Search for the cell housing the specified text and yield its (x, y) center coordinate. 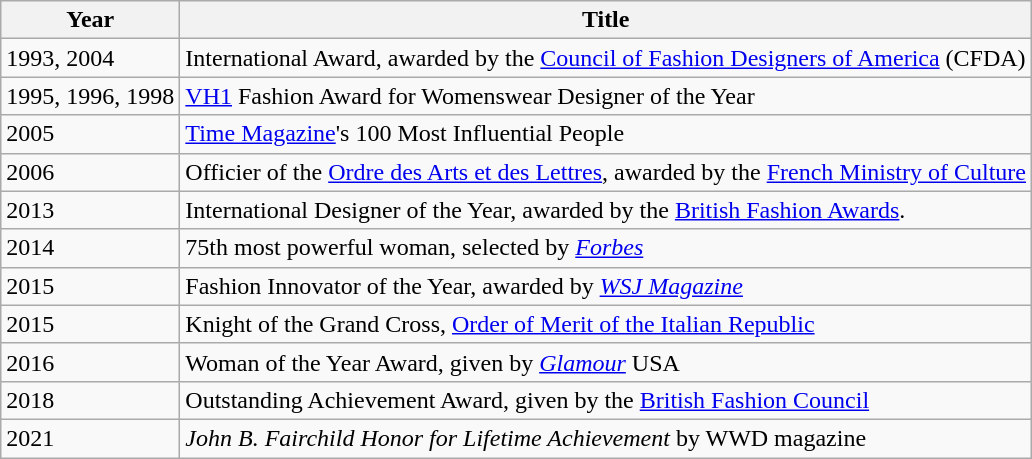
2013 (90, 210)
1993, 2004 (90, 58)
Year (90, 20)
International Award, awarded by the Council of Fashion Designers of America (CFDA) (606, 58)
Outstanding Achievement Award, given by the British Fashion Council (606, 400)
John B. Fairchild Honor for Lifetime Achievement by WWD magazine (606, 438)
Knight of the Grand Cross, Order of Merit of the Italian Republic (606, 324)
2014 (90, 248)
2005 (90, 134)
Woman of the Year Award, given by Glamour USA (606, 362)
2006 (90, 172)
Officier of the Ordre des Arts et des Lettres, awarded by the French Ministry of Culture (606, 172)
2016 (90, 362)
International Designer of the Year, awarded by the British Fashion Awards. (606, 210)
1995, 1996, 1998 (90, 96)
Title (606, 20)
2021 (90, 438)
VH1 Fashion Award for Womenswear Designer of the Year (606, 96)
Time Magazine's 100 Most Influential People (606, 134)
75th most powerful woman, selected by Forbes (606, 248)
Fashion Innovator of the Year, awarded by WSJ Magazine (606, 286)
2018 (90, 400)
